Output the [x, y] coordinate of the center of the cell containing the given text.  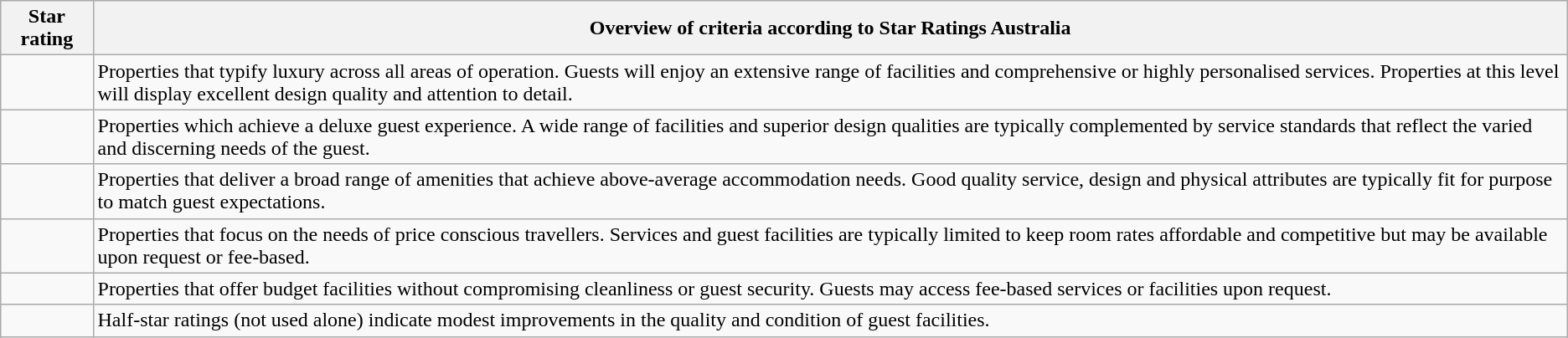
Star rating [47, 28]
Overview of criteria according to Star Ratings Australia [830, 28]
Half-star ratings (not used alone) indicate modest improvements in the quality and condition of guest facilities. [830, 320]
